Output the (X, Y) coordinate of the center of the cell containing the given text.  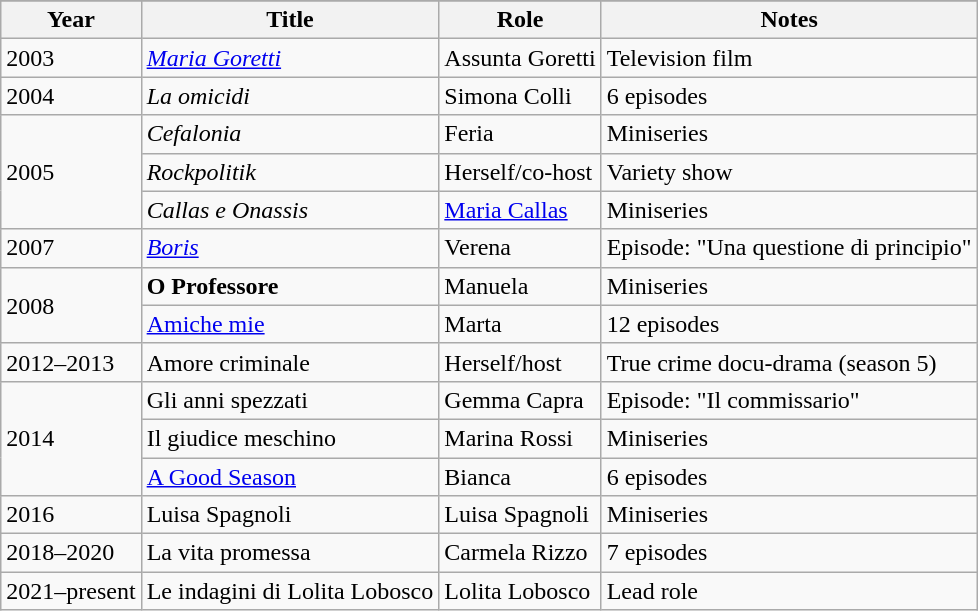
2012–2013 (71, 362)
Television film (789, 58)
Callas e Onassis (290, 210)
Bianca (520, 477)
7 episodes (789, 553)
Year (71, 20)
2004 (71, 96)
Il giudice meschino (290, 438)
Marta (520, 324)
Gemma Capra (520, 400)
2018–2020 (71, 553)
O Professore (290, 286)
Lolita Lobosco (520, 591)
2021–present (71, 591)
12 episodes (789, 324)
Manuela (520, 286)
Role (520, 20)
Boris (290, 248)
La omicidi (290, 96)
Variety show (789, 172)
Carmela Rizzo (520, 553)
2005 (71, 172)
Gli anni spezzati (290, 400)
2007 (71, 248)
2003 (71, 58)
Amore criminale (290, 362)
Maria Callas (520, 210)
Episode: "Il commissario" (789, 400)
Marina Rossi (520, 438)
Amiche mie (290, 324)
Le indagini di Lolita Lobosco (290, 591)
La vita promessa (290, 553)
Simona Colli (520, 96)
Herself/co-host (520, 172)
Cefalonia (290, 134)
Title (290, 20)
Herself/host (520, 362)
Rockpolitik (290, 172)
2014 (71, 438)
Episode: "Una questione di principio" (789, 248)
A Good Season (290, 477)
Feria (520, 134)
Maria Goretti (290, 58)
Notes (789, 20)
Lead role (789, 591)
2016 (71, 515)
Verena (520, 248)
Assunta Goretti (520, 58)
True crime docu-drama (season 5) (789, 362)
2008 (71, 305)
